Capture the cell that displays the provided text and extract its (X, Y) central coordinate. 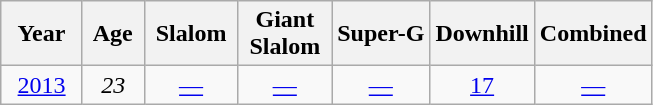
Slalom (191, 34)
17 (482, 85)
Year (42, 34)
Super-G (381, 34)
Downhill (482, 34)
Age (113, 34)
Combined (593, 34)
23 (113, 85)
2013 (42, 85)
Giant Slalom (285, 34)
